Detect which cell encompasses the target text, then output its (x, y) center coordinate. 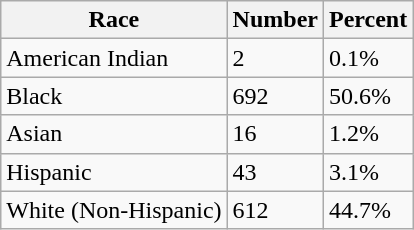
0.1% (368, 58)
Black (114, 96)
43 (275, 172)
692 (275, 96)
Hispanic (114, 172)
Asian (114, 134)
Percent (368, 20)
1.2% (368, 134)
White (Non-Hispanic) (114, 210)
44.7% (368, 210)
3.1% (368, 172)
2 (275, 58)
16 (275, 134)
612 (275, 210)
Race (114, 20)
50.6% (368, 96)
Number (275, 20)
American Indian (114, 58)
